Detect which cell encompasses the target text, then output its (x, y) center coordinate. 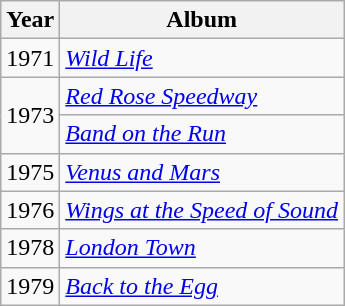
Wild Life (202, 58)
Band on the Run (202, 134)
Venus and Mars (202, 172)
1975 (30, 172)
Back to the Egg (202, 286)
1979 (30, 286)
London Town (202, 248)
1976 (30, 210)
1973 (30, 115)
1978 (30, 248)
1971 (30, 58)
Red Rose Speedway (202, 96)
Year (30, 20)
Wings at the Speed of Sound (202, 210)
Album (202, 20)
